Pinpoint the cell where the given text exists, returning its (x, y) midpoint coordinate. 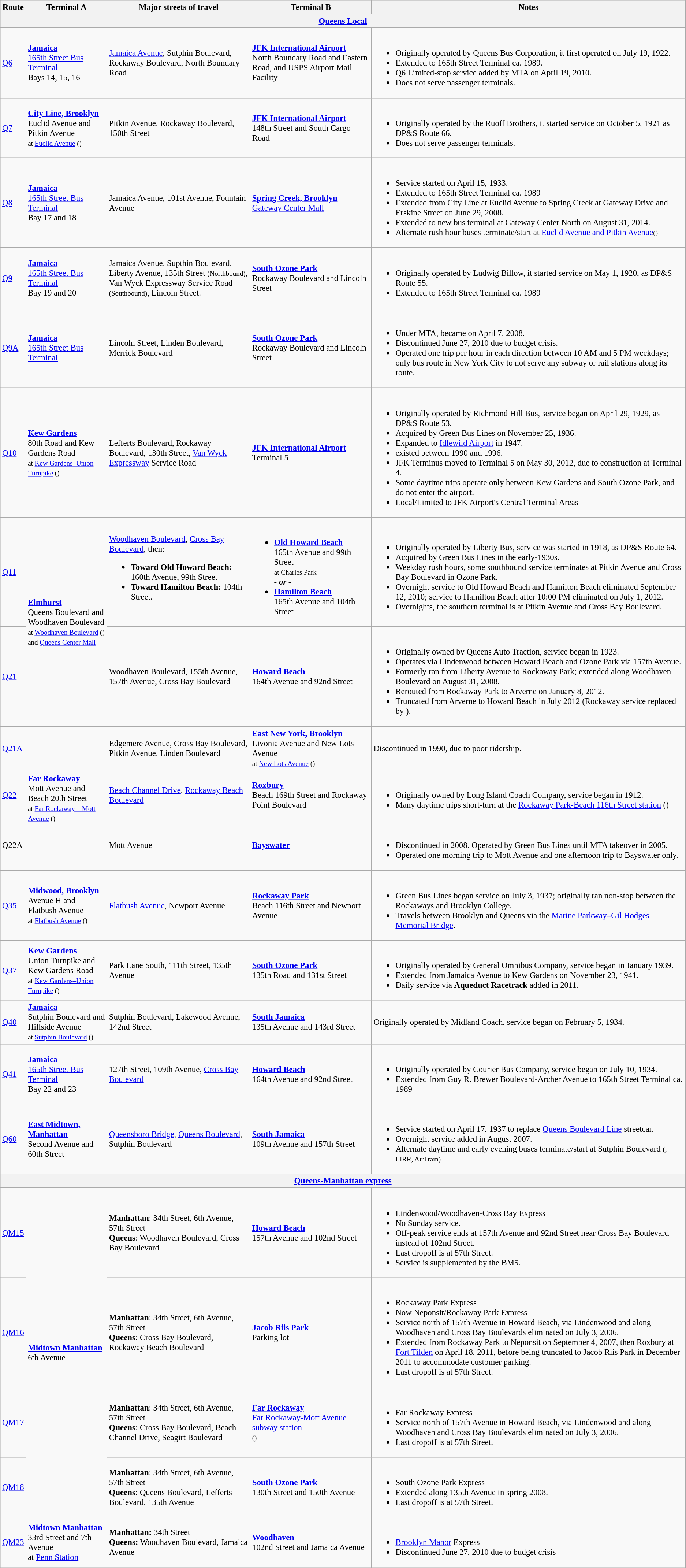
Manhattan: 34th Street, 6th Avenue, 57th Street Queens: Cross Bay Boulevard, Beach Channel Drive, Seagirt Boulevard (179, 1422)
Pitkin Avenue, Rockaway Boulevard, 150th Street (179, 128)
Rockaway ParkBeach 116th Street and Newport Avenue (311, 905)
Jamaica165th Street Bus TerminalBay 17 and 18 (67, 203)
Lincoln Street, Linden Boulevard, Merrick Boulevard (179, 348)
Mott Avenue (179, 845)
City Line, BrooklynEuclid Avenue and Pitkin Avenueat Euclid Avenue () (67, 128)
Woodhaven 102nd Street and Jamaica Avenue (311, 1543)
JamaicaSutphin Boulevard and Hillside Avenueat Sutphin Boulevard () (67, 1023)
Q22A (13, 845)
Originally owned by Long Island Coach Company, service began in 1912.Many daytime trips short-turn at the Rockaway Park-Beach 116th Street station () (529, 795)
East Midtown, ManhattanSecond Avenue and 60th Street (67, 1139)
Bayswater (311, 845)
Q21A (13, 748)
Far RockawayFar Rockaway-Mott Avenue subway station() (311, 1422)
Notes (529, 7)
QM18 (13, 1487)
Kew Gardens 80th Road and Kew Gardens Roadat Kew Gardens–Union Turnpike () (67, 453)
Originally operated by the Ruoff Brothers, it started service on October 5, 1921 as DP&S Route 66.Does not serve passenger terminals. (529, 128)
Flatbush Avenue, Newport Avenue (179, 905)
Woodhaven Boulevard, Cross Bay Boulevard, then:Toward Old Howard Beach: 160th Avenue, 99th StreetToward Hamilton Beach: 104th Street. (179, 572)
Q9A (13, 348)
Q8 (13, 203)
Q37 (13, 970)
Beach Channel Drive, Rockaway Beach Boulevard (179, 795)
Edgemere Avenue, Cross Bay Boulevard, Pitkin Avenue, Linden Boulevard (179, 748)
Jamaica Avenue, Supthin Boulevard,Liberty Avenue, 135th Street (Northbound),Van Wyck Expressway Service Road(Southbound), Lincoln Street. (179, 278)
East New York, BrooklynLivonia Avenue and New Lots Avenueat New Lots Avenue () (311, 748)
Q9 (13, 278)
QM15 (13, 1233)
Jamaica Avenue, 101st Avenue, Fountain Avenue (179, 203)
Kew GardensUnion Turnpike and Kew Gardens Roadat Kew Gardens–Union Turnpike () (67, 970)
Q7 (13, 128)
Q22 (13, 795)
South Ozone Park135th Road and 131st Street (311, 970)
ElmhurstQueens Boulevard and Woodhaven Boulevardat Woodhaven Boulevard () and Queens Center Mall (67, 622)
Terminal A (67, 7)
JFK International AirportTerminal 5 (311, 453)
Q10 (13, 453)
Jamaica165th Street Bus TerminalBay 22 and 23 (67, 1074)
Q60 (13, 1139)
Midwood, BrooklynAvenue H and Flatbush Avenueat Flatbush Avenue () (67, 905)
QM23 (13, 1543)
Discontinued in 1990, due to poor ridership. (529, 748)
Manhattan: 34th Street, 6th Avenue, 57th Street Queens: Queens Boulevard, Lefferts Boulevard, 135th Avenue (179, 1487)
Q11 (13, 572)
Midtown Manhattan6th Avenue (67, 1353)
Queensboro Bridge, Queens Boulevard, Sutphin Boulevard (179, 1139)
Woodhaven Boulevard, 155th Avenue, 157th Avenue, Cross Bay Boulevard (179, 676)
Sutphin Boulevard, Lakewood Avenue, 142nd Street (179, 1023)
South Jamaica109th Avenue and 157th Street (311, 1139)
Queens-Manhattan express (343, 1181)
RoxburyBeach 169th Street and Rockaway Point Boulevard (311, 795)
Q6 (13, 63)
Brooklyn Manor ExpressDiscontinued June 27, 2010 due to budget crisis (529, 1543)
Originally operated by Ludwig Billow, it started service on May 1, 1920, as DP&S Route 55.Extended to 165th Street Terminal ca. 1989 (529, 278)
Originally operated by Midland Coach, service began on February 5, 1934. (529, 1023)
Q41 (13, 1074)
Queens Local (343, 21)
Q21 (13, 676)
Jamaica165th Street Bus TerminalBays 14, 15, 16 (67, 63)
Jamaica Avenue, Sutphin Boulevard,Rockaway Boulevard, North Boundary Road (179, 63)
South Ozone Park130th Street and 150th Avenue (311, 1487)
QM17 (13, 1422)
Major streets of travel (179, 7)
Lefferts Boulevard, Rockaway Boulevard, 130th Street, Van Wyck Expressway Service Road (179, 453)
Howard Beach157th Avenue and 102nd Street (311, 1233)
Manhattan: 34th Street, 6th Avenue, 57th Street Queens: Cross Bay Boulevard, Rockaway Beach Boulevard (179, 1332)
JFK International AirportNorth Boundary Road and Eastern Road, and USPS Airport Mail Facility (311, 63)
Old Howard Beach165th Avenue and 99th Streetat Charles Park- or -Hamilton Beach 165th Avenue and 104th Street (311, 572)
Midtown Manhattan 33rd Street and 7th Avenueat Penn Station (67, 1543)
Route (13, 7)
Terminal B (311, 7)
Q35 (13, 905)
Far RockawayMott Avenue and Beach 20th Streetat Far Rockaway – Mott Avenue () (67, 798)
Jacob Riis ParkParking lot (311, 1332)
JFK International Airport 148th Street and South Cargo Road (311, 128)
Manhattan: 34th Street, 6th Avenue, 57th Street Queens: Woodhaven Boulevard, Cross Bay Boulevard (179, 1233)
South Ozone Park ExpressExtended along 135th Avenue in spring 2008.Last dropoff is at 57th Street. (529, 1487)
127th Street, 109th Avenue, Cross Bay Boulevard (179, 1074)
Spring Creek, BrooklynGateway Center Mall (311, 203)
QM16 (13, 1332)
Q40 (13, 1023)
South Jamaica135th Avenue and 143rd Street (311, 1023)
Jamaica165th Street Bus TerminalBay 19 and 20 (67, 278)
Jamaica165th Street Bus Terminal (67, 348)
Park Lane South, 111th Street, 135th Avenue (179, 970)
Manhattan: 34th StreetQueens: Woodhaven Boulevard, Jamaica Avenue (179, 1543)
